Search for the cell housing the specified text and yield its [x, y] center coordinate. 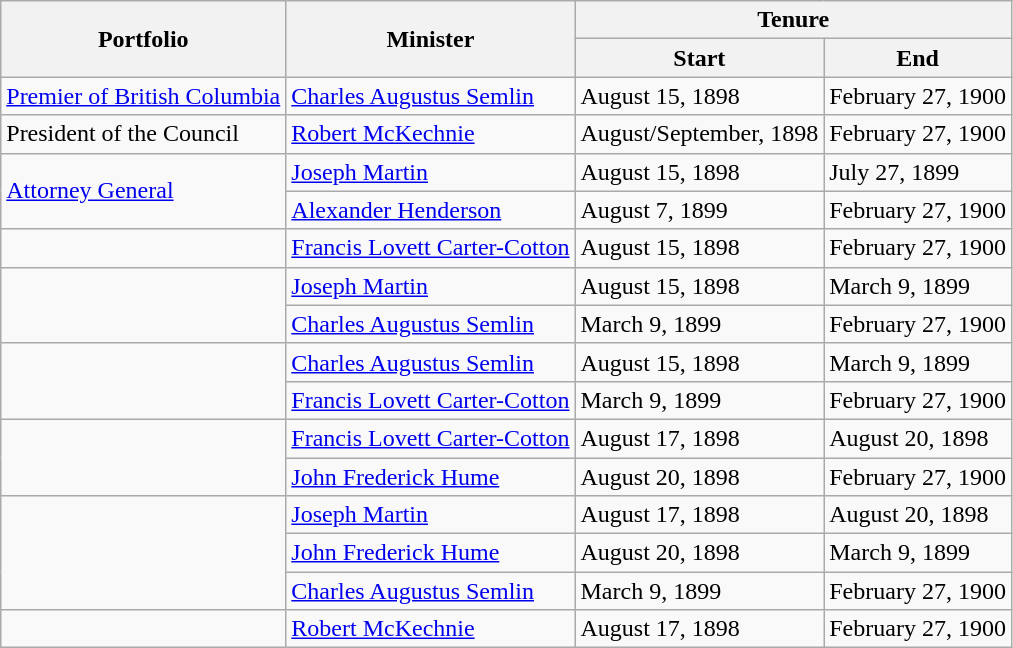
Tenure [793, 20]
Minister [430, 39]
President of the Council [144, 134]
Portfolio [144, 39]
End [918, 58]
Premier of British Columbia [144, 96]
Start [700, 58]
Alexander Henderson [430, 210]
July 27, 1899 [918, 172]
August/September, 1898 [700, 134]
August 7, 1899 [700, 210]
Attorney General [144, 191]
